Search for the cell housing the specified text and yield its [X, Y] center coordinate. 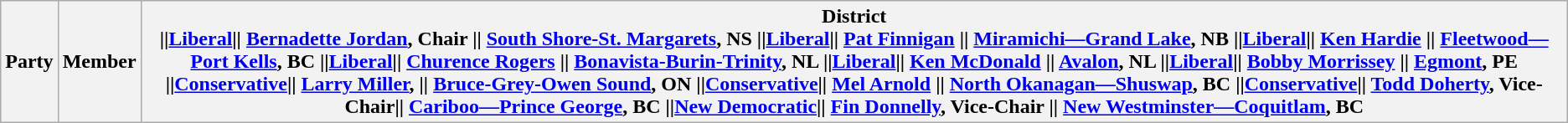
Party [29, 62]
Member [99, 62]
